Output the (x, y) coordinate of the center of the cell containing the given text.  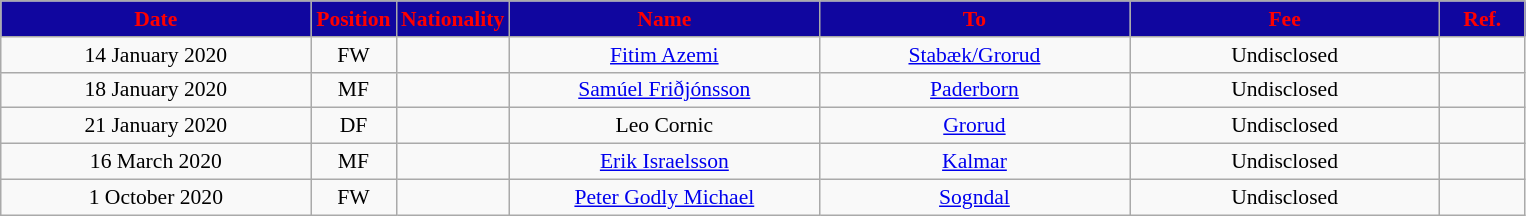
To (974, 19)
DF (354, 126)
Samúel Friðjónsson (664, 90)
Ref. (1482, 19)
Paderborn (974, 90)
Nationality (452, 19)
Fee (1285, 19)
Name (664, 19)
18 January 2020 (156, 90)
Fitim Azemi (664, 55)
Position (354, 19)
Leo Cornic (664, 126)
1 October 2020 (156, 197)
Stabæk/Grorud (974, 55)
21 January 2020 (156, 126)
Peter Godly Michael (664, 197)
14 January 2020 (156, 55)
Kalmar (974, 162)
Date (156, 19)
Erik Israelsson (664, 162)
16 March 2020 (156, 162)
Sogndal (974, 197)
Grorud (974, 126)
